Locate the cell with the specified text and output its [X, Y] center coordinate. 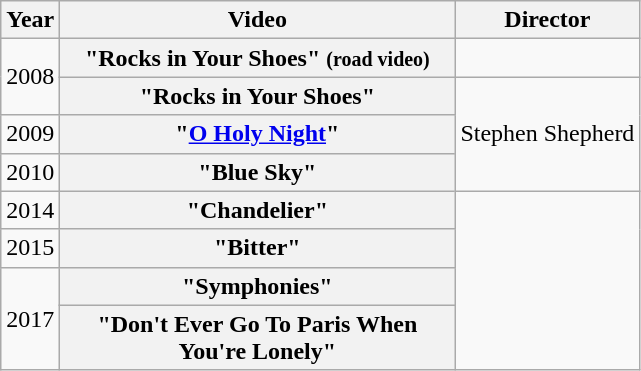
2014 [30, 210]
Year [30, 20]
"Blue Sky" [258, 172]
Video [258, 20]
Stephen Shepherd [548, 134]
"Don't Ever Go To Paris When You're Lonely" [258, 338]
"O Holy Night" [258, 134]
2015 [30, 248]
"Rocks in Your Shoes" [258, 96]
"Chandelier" [258, 210]
2017 [30, 318]
Director [548, 20]
"Bitter" [258, 248]
2008 [30, 77]
"Symphonies" [258, 286]
2009 [30, 134]
"Rocks in Your Shoes" (road video) [258, 58]
2010 [30, 172]
